Extract the (X, Y) coordinate from the center of the cell holding the provided text.  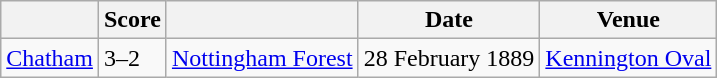
Score (132, 20)
Venue (628, 20)
Date (449, 20)
Kennington Oval (628, 58)
3–2 (132, 58)
Nottingham Forest (262, 58)
Chatham (50, 58)
28 February 1889 (449, 58)
